Return [X, Y] of the center of cell containing provided text 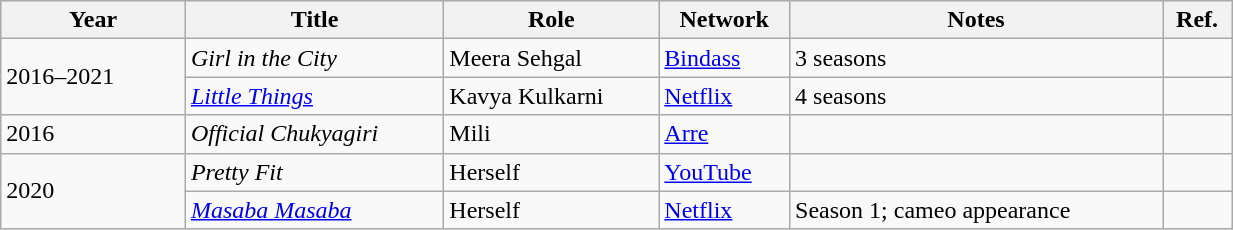
Official Chukyagiri [314, 134]
Ref. [1196, 20]
4 seasons [976, 96]
Little Things [314, 96]
Role [552, 20]
Notes [976, 20]
Network [724, 20]
Arre [724, 134]
3 seasons [976, 58]
YouTube [724, 172]
Girl in the City [314, 58]
Season 1; cameo appearance [976, 210]
Masaba Masaba [314, 210]
Pretty Fit [314, 172]
Bindass [724, 58]
Title [314, 20]
Year [94, 20]
2020 [94, 191]
Meera Sehgal [552, 58]
2016–2021 [94, 77]
Mili [552, 134]
Kavya Kulkarni [552, 96]
2016 [94, 134]
